Provide the (X, Y) coordinate of the cell's center where the given text is located.  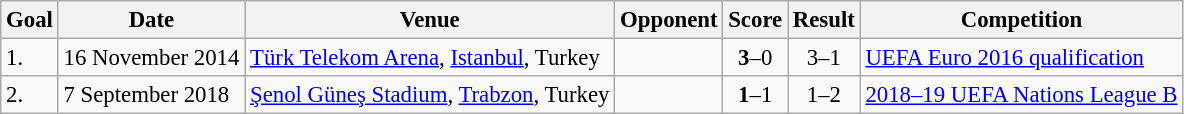
Result (824, 20)
3–0 (756, 58)
2018–19 UEFA Nations League B (1022, 95)
Opponent (669, 20)
Score (756, 20)
Venue (430, 20)
1–2 (824, 95)
1. (30, 58)
3–1 (824, 58)
16 November 2014 (151, 58)
Date (151, 20)
UEFA Euro 2016 qualification (1022, 58)
Şenol Güneş Stadium, Trabzon, Turkey (430, 95)
7 September 2018 (151, 95)
2. (30, 95)
1–1 (756, 95)
Competition (1022, 20)
Türk Telekom Arena, Istanbul, Turkey (430, 58)
Goal (30, 20)
